Extract the (x, y) coordinate from the center of the cell holding the provided text.  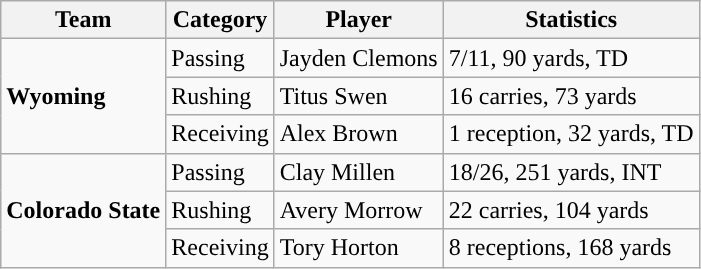
Titus Swen (358, 96)
Avery Morrow (358, 210)
Jayden Clemons (358, 58)
Player (358, 20)
Tory Horton (358, 248)
Clay Millen (358, 172)
Statistics (571, 20)
Team (84, 20)
1 reception, 32 yards, TD (571, 134)
16 carries, 73 yards (571, 96)
Wyoming (84, 96)
Alex Brown (358, 134)
Colorado State (84, 210)
22 carries, 104 yards (571, 210)
Category (220, 20)
18/26, 251 yards, INT (571, 172)
7/11, 90 yards, TD (571, 58)
8 receptions, 168 yards (571, 248)
